Return (x, y) of the center of cell containing provided text 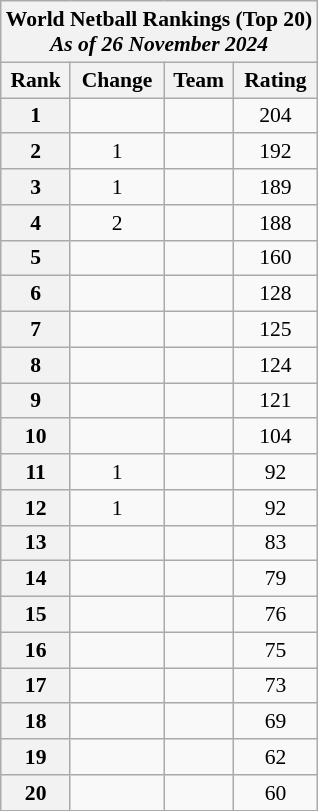
15 (36, 614)
Change (116, 80)
69 (276, 721)
121 (276, 400)
7 (36, 329)
60 (276, 792)
13 (36, 543)
192 (276, 151)
20 (36, 792)
14 (36, 579)
160 (276, 258)
73 (276, 686)
83 (276, 543)
188 (276, 222)
6 (36, 294)
5 (36, 258)
9 (36, 400)
Rank (36, 80)
104 (276, 436)
17 (36, 686)
76 (276, 614)
Rating (276, 80)
3 (36, 187)
10 (36, 436)
11 (36, 472)
204 (276, 116)
124 (276, 365)
World Netball Rankings (Top 20)As of 26 November 2024 (159, 32)
189 (276, 187)
19 (36, 757)
62 (276, 757)
128 (276, 294)
79 (276, 579)
8 (36, 365)
Team (199, 80)
125 (276, 329)
16 (36, 650)
4 (36, 222)
18 (36, 721)
75 (276, 650)
12 (36, 507)
